Return [X, Y] of the center of cell containing provided text 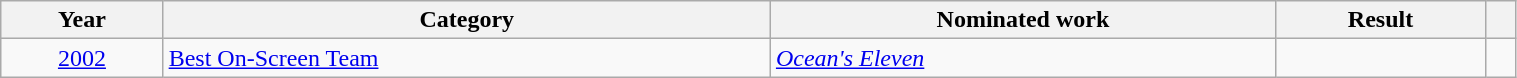
Nominated work [1022, 20]
Ocean's Eleven [1022, 58]
Category [466, 20]
Best On-Screen Team [466, 58]
Year [82, 20]
Result [1381, 20]
2002 [82, 58]
